For the text-containing cell, return its midpoint in (X, Y) coordinate format. 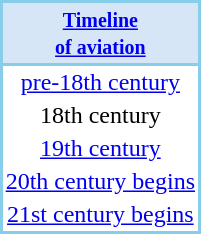
Timelineof aviation (100, 34)
19th century (100, 148)
18th century (100, 116)
20th century begins (100, 182)
21st century begins (100, 214)
pre-18th century (100, 82)
